Detect which cell encompasses the target text, then output its (X, Y) center coordinate. 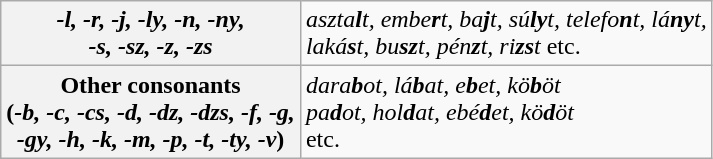
asztalt, embert, bajt, súlyt, telefont, lányt,lakást, buszt, pénzt, rizst etc. (506, 34)
-l, -r, -j, -ly, -n, -ny,-s, -sz, -z, -zs (151, 34)
Other consonants(-b, -c, -cs, -d, -dz, -dzs, -f, -g,-gy, -h, -k, -m, -p, -t, -ty, -v) (151, 112)
darabot, lábat, ebet, köbötpadot, holdat, ebédet, ködötetc. (506, 112)
